Return the [x, y] coordinate for the center point of the cell that contains the specified text.  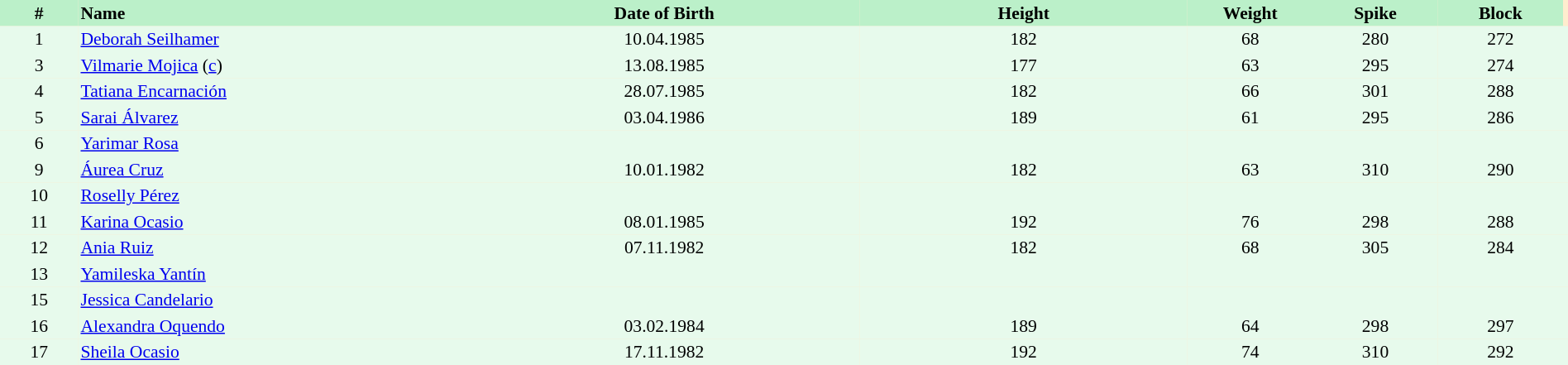
Deborah Seilhamer [273, 40]
Spike [1374, 13]
13 [39, 274]
301 [1374, 91]
# [39, 13]
11 [39, 222]
297 [1500, 326]
Roselly Pérez [273, 195]
Alexandra Oquendo [273, 326]
290 [1500, 170]
4 [39, 91]
274 [1500, 65]
280 [1374, 40]
Jessica Candelario [273, 300]
Name [273, 13]
Yamileska Yantín [273, 274]
Áurea Cruz [273, 170]
305 [1374, 248]
Height [1024, 13]
177 [1024, 65]
28.07.1985 [664, 91]
3 [39, 65]
10 [39, 195]
286 [1500, 118]
Block [1500, 13]
66 [1250, 91]
16 [39, 326]
64 [1250, 326]
13.08.1985 [664, 65]
10.01.1982 [664, 170]
08.01.1985 [664, 222]
Date of Birth [664, 13]
192 [1024, 222]
10.04.1985 [664, 40]
Tatiana Encarnación [273, 91]
Vilmarie Mojica (c) [273, 65]
61 [1250, 118]
272 [1500, 40]
03.04.1986 [664, 118]
76 [1250, 222]
Karina Ocasio [273, 222]
9 [39, 170]
1 [39, 40]
6 [39, 144]
Sarai Álvarez [273, 118]
12 [39, 248]
5 [39, 118]
Yarimar Rosa [273, 144]
Weight [1250, 13]
284 [1500, 248]
15 [39, 300]
Ania Ruiz [273, 248]
03.02.1984 [664, 326]
07.11.1982 [664, 248]
310 [1374, 170]
